Provide the [X, Y] coordinate of the cell's center where the given text is located.  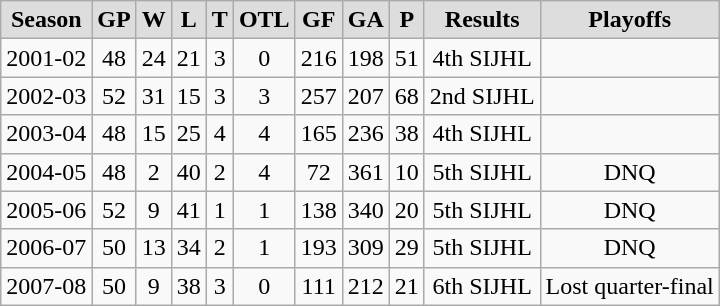
2005-06 [46, 210]
216 [318, 58]
111 [318, 286]
2004-05 [46, 172]
340 [366, 210]
207 [366, 96]
193 [318, 248]
Season [46, 20]
13 [154, 248]
257 [318, 96]
165 [318, 134]
68 [406, 96]
Results [482, 20]
10 [406, 172]
GA [366, 20]
6th SIJHL [482, 286]
20 [406, 210]
198 [366, 58]
41 [188, 210]
212 [366, 286]
25 [188, 134]
2003-04 [46, 134]
2006-07 [46, 248]
24 [154, 58]
34 [188, 248]
GF [318, 20]
138 [318, 210]
P [406, 20]
W [154, 20]
Lost quarter-final [630, 286]
31 [154, 96]
2001-02 [46, 58]
236 [366, 134]
Playoffs [630, 20]
361 [366, 172]
51 [406, 58]
OTL [264, 20]
L [188, 20]
2007-08 [46, 286]
T [220, 20]
2002-03 [46, 96]
40 [188, 172]
29 [406, 248]
309 [366, 248]
GP [114, 20]
2nd SIJHL [482, 96]
72 [318, 172]
